Scan for the cell matching the given text and deliver its (X, Y) coordinate at center. 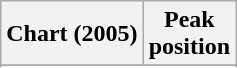
Chart (2005) (72, 34)
Peakposition (189, 34)
